Capture the cell that displays the provided text and extract its [x, y] central coordinate. 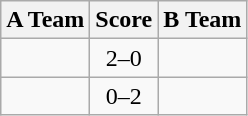
Score [124, 20]
A Team [46, 20]
2–0 [124, 58]
B Team [202, 20]
0–2 [124, 96]
